Find where the given text appears and provide that cell's center as (x, y) coordinate. 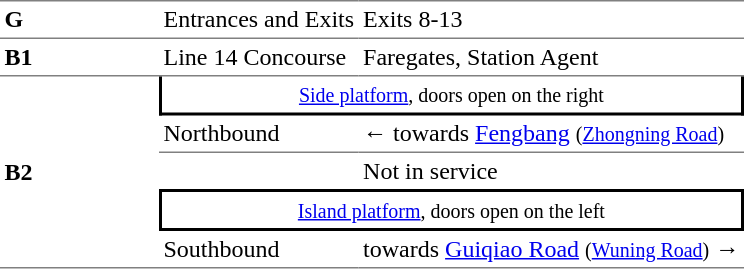
B1 (80, 58)
Island platform, doors open on the left (452, 210)
Faregates, Station Agent (552, 58)
Exits 8-13 (552, 20)
Southbound (259, 250)
Northbound (259, 134)
← towards Fengbang (Zhongning Road) (552, 134)
Not in service (552, 171)
towards Guiqiao Road (Wuning Road) → (552, 250)
Entrances and Exits (259, 20)
Side platform, doors open on the right (452, 96)
B2 (80, 172)
Line 14 Concourse (259, 58)
G (80, 20)
